Output the (X, Y) coordinate of the center of the cell containing the given text.  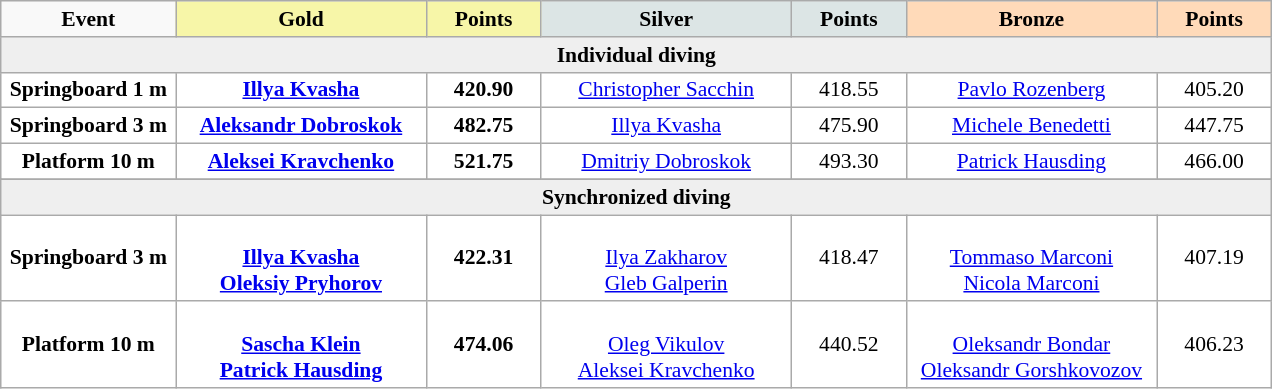
440.52 (848, 346)
Ilya ZakharovGleb Galperin (666, 258)
Individual diving (636, 55)
Sascha KleinPatrick Hausding (301, 346)
Michele Benedetti (1031, 126)
Event (88, 19)
418.47 (848, 258)
482.75 (484, 126)
Illya KvashaOleksiy Pryhorov (301, 258)
Patrick Hausding (1031, 162)
Dmitriy Dobroskok (666, 162)
Bronze (1031, 19)
474.06 (484, 346)
407.19 (1214, 258)
Tommaso MarconiNicola Marconi (1031, 258)
Christopher Sacchin (666, 90)
Silver (666, 19)
Aleksandr Dobroskok (301, 126)
Gold (301, 19)
447.75 (1214, 126)
Synchronized diving (636, 197)
Oleksandr BondarOleksandr Gorshkovozov (1031, 346)
422.31 (484, 258)
405.20 (1214, 90)
475.90 (848, 126)
Oleg VikulovAleksei Kravchenko (666, 346)
418.55 (848, 90)
521.75 (484, 162)
Springboard 1 m (88, 90)
406.23 (1214, 346)
Pavlo Rozenberg (1031, 90)
493.30 (848, 162)
Aleksei Kravchenko (301, 162)
420.90 (484, 90)
466.00 (1214, 162)
